Extract the (x, y) coordinate from the center of the cell holding the provided text.  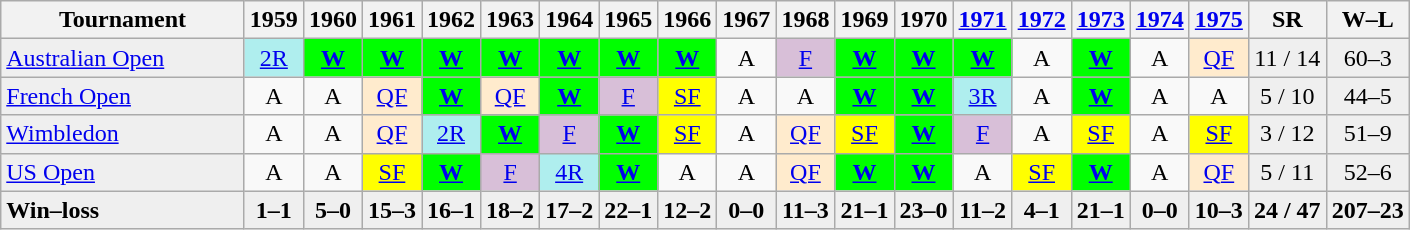
11–3 (806, 210)
4–1 (1042, 210)
1960 (332, 20)
US Open (123, 172)
10–3 (1218, 210)
1972 (1042, 20)
1975 (1218, 20)
18–2 (510, 210)
1963 (510, 20)
Wimbledon (123, 134)
5 / 10 (1287, 96)
4R (570, 172)
11 / 14 (1287, 58)
1961 (392, 20)
1970 (924, 20)
17–2 (570, 210)
1967 (746, 20)
1969 (864, 20)
Win–loss (123, 210)
SR (1287, 20)
1966 (688, 20)
15–3 (392, 210)
3 / 12 (1287, 134)
W–L (1368, 20)
1964 (570, 20)
52–6 (1368, 172)
3R (982, 96)
5 / 11 (1287, 172)
16–1 (452, 210)
Tournament (123, 20)
22–1 (628, 210)
1962 (452, 20)
12–2 (688, 210)
23–0 (924, 210)
1959 (274, 20)
24 / 47 (1287, 210)
1973 (1100, 20)
44–5 (1368, 96)
1–1 (274, 210)
5–0 (332, 210)
Australian Open (123, 58)
1971 (982, 20)
French Open (123, 96)
207–23 (1368, 210)
1974 (1160, 20)
1968 (806, 20)
1965 (628, 20)
11–2 (982, 210)
60–3 (1368, 58)
51–9 (1368, 134)
